Extract the [x, y] coordinate from the center of the cell holding the provided text.  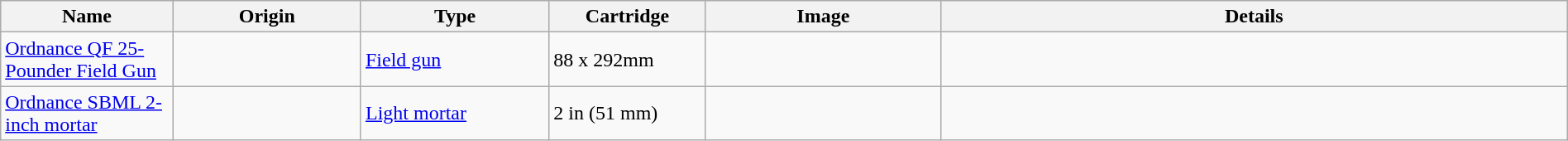
Name [87, 17]
88 x 292mm [627, 60]
Type [455, 17]
Light mortar [455, 113]
Image [823, 17]
Origin [266, 17]
Details [1254, 17]
2 in (51 mm) [627, 113]
Ordnance SBML 2-inch mortar [87, 113]
Cartridge [627, 17]
Field gun [455, 60]
Ordnance QF 25-Pounder Field Gun [87, 60]
